Provide the (X, Y) coordinate of the cell's center where the given text is located.  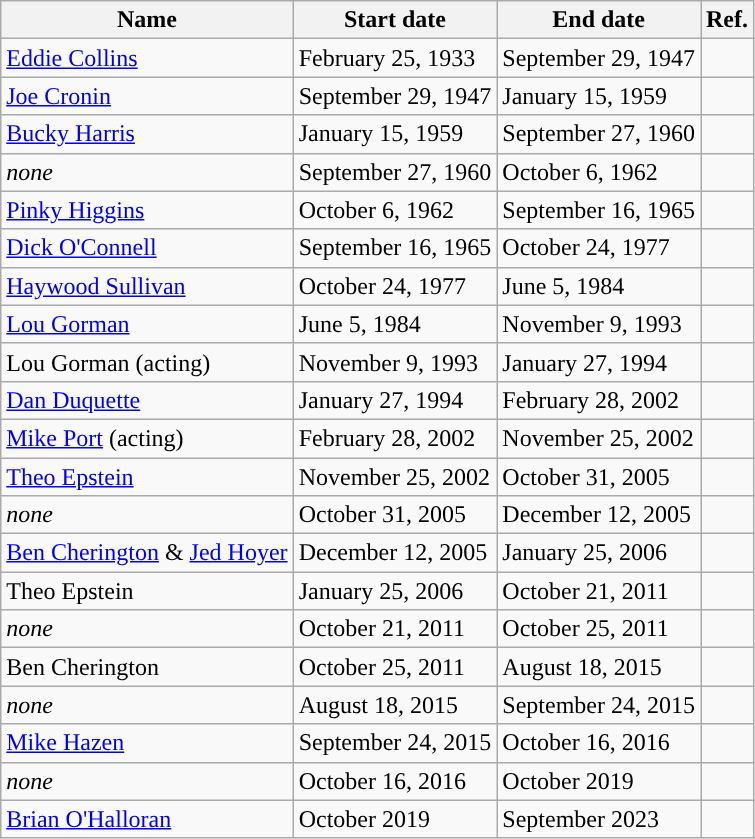
September 2023 (599, 819)
Lou Gorman (147, 324)
Ref. (726, 20)
Name (147, 20)
February 25, 1933 (395, 58)
Dan Duquette (147, 400)
Eddie Collins (147, 58)
Mike Port (acting) (147, 438)
Dick O'Connell (147, 248)
Start date (395, 20)
Haywood Sullivan (147, 286)
Bucky Harris (147, 134)
Joe Cronin (147, 96)
Lou Gorman (acting) (147, 362)
Ben Cherington (147, 667)
Pinky Higgins (147, 210)
Mike Hazen (147, 743)
Ben Cherington & Jed Hoyer (147, 553)
End date (599, 20)
Brian O'Halloran (147, 819)
